Locate the cell with the specified text and output its [x, y] center coordinate. 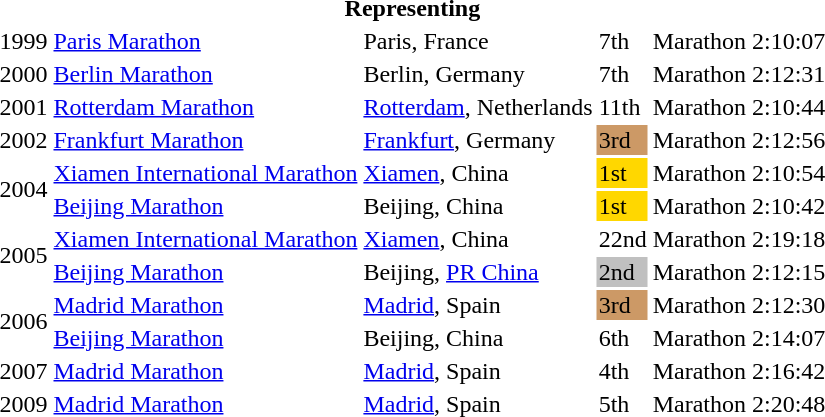
Berlin Marathon [206, 74]
11th [622, 107]
22nd [622, 239]
Frankfurt Marathon [206, 140]
4th [622, 371]
Rotterdam Marathon [206, 107]
Frankfurt, Germany [478, 140]
Paris Marathon [206, 41]
2nd [622, 272]
Paris, France [478, 41]
Berlin, Germany [478, 74]
6th [622, 338]
Rotterdam, Netherlands [478, 107]
Beijing, PR China [478, 272]
